From the cell containing the given text, extract its center point as (x, y) coordinate. 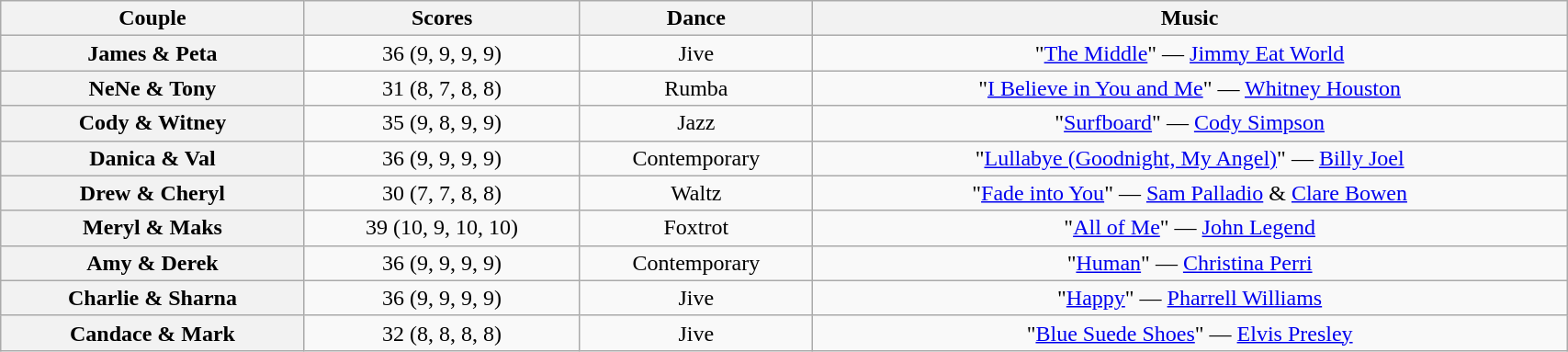
Dance (696, 18)
Meryl & Maks (152, 228)
Amy & Derek (152, 263)
Rumba (696, 88)
Waltz (696, 193)
Charlie & Sharna (152, 298)
Jazz (696, 123)
31 (8, 7, 8, 8) (442, 88)
"The Middle" — Jimmy Eat World (1190, 53)
Scores (442, 18)
Danica & Val (152, 158)
Music (1190, 18)
39 (10, 9, 10, 10) (442, 228)
35 (9, 8, 9, 9) (442, 123)
"Fade into You" — Sam Palladio & Clare Bowen (1190, 193)
"Blue Suede Shoes" — Elvis Presley (1190, 333)
"Human" — Christina Perri (1190, 263)
30 (7, 7, 8, 8) (442, 193)
"All of Me" — John Legend (1190, 228)
32 (8, 8, 8, 8) (442, 333)
Cody & Witney (152, 123)
"Surfboard" — Cody Simpson (1190, 123)
Foxtrot (696, 228)
James & Peta (152, 53)
Couple (152, 18)
Drew & Cheryl (152, 193)
"Happy" — Pharrell Williams (1190, 298)
"I Believe in You and Me" — Whitney Houston (1190, 88)
"Lullabye (Goodnight, My Angel)" — Billy Joel (1190, 158)
Candace & Mark (152, 333)
NeNe & Tony (152, 88)
